Detect which cell encompasses the target text, then output its [x, y] center coordinate. 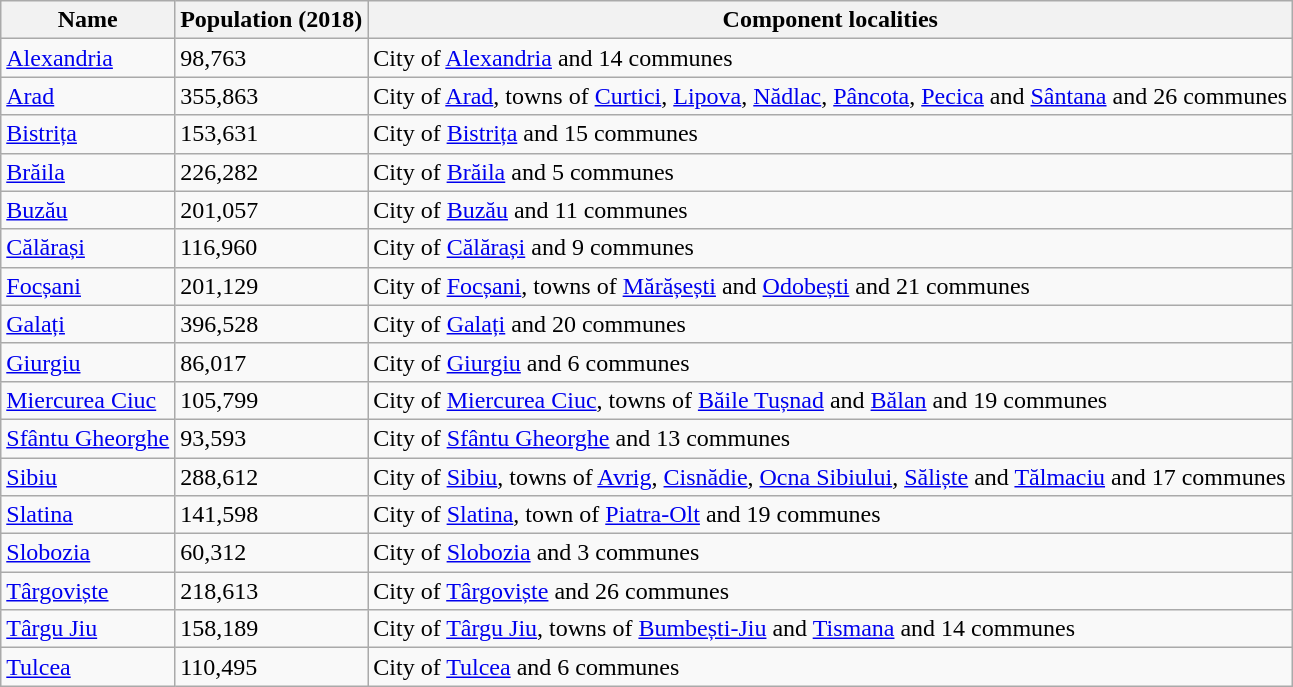
City of Slatina, town of Piatra-Olt and 19 communes [830, 515]
Sfântu Gheorghe [88, 438]
City of Sibiu, towns of Avrig, Cisnădie, Ocna Sibiului, Săliște and Tălmaciu and 17 communes [830, 477]
110,495 [272, 667]
City of Slobozia and 3 communes [830, 553]
Călărași [88, 248]
86,017 [272, 362]
City of Sfântu Gheorghe and 13 communes [830, 438]
Târgoviște [88, 591]
201,057 [272, 210]
288,612 [272, 477]
Slobozia [88, 553]
City of Brăila and 5 communes [830, 172]
Târgu Jiu [88, 629]
153,631 [272, 134]
City of Alexandria and 14 communes [830, 58]
City of Târgu Jiu, towns of Bumbești-Jiu and Tismana and 14 communes [830, 629]
116,960 [272, 248]
141,598 [272, 515]
City of Buzău and 11 communes [830, 210]
105,799 [272, 400]
355,863 [272, 96]
93,593 [272, 438]
Giurgiu [88, 362]
City of Focșani, towns of Mărășești and Odobești and 21 communes [830, 286]
201,129 [272, 286]
Slatina [88, 515]
City of Bistrița and 15 communes [830, 134]
Buzău [88, 210]
Bistrița [88, 134]
Population (2018) [272, 20]
218,613 [272, 591]
396,528 [272, 324]
158,189 [272, 629]
Focșani [88, 286]
60,312 [272, 553]
Arad [88, 96]
City of Giurgiu and 6 communes [830, 362]
226,282 [272, 172]
98,763 [272, 58]
Tulcea [88, 667]
City of Târgoviște and 26 communes [830, 591]
City of Galați and 20 communes [830, 324]
Alexandria [88, 58]
City of Arad, towns of Curtici, Lipova, Nădlac, Pâncota, Pecica and Sântana and 26 communes [830, 96]
Miercurea Ciuc [88, 400]
City of Călărași and 9 communes [830, 248]
Sibiu [88, 477]
Brăila [88, 172]
City of Miercurea Ciuc, towns of Băile Tușnad and Bălan and 19 communes [830, 400]
City of Tulcea and 6 communes [830, 667]
Component localities [830, 20]
Galați [88, 324]
Name [88, 20]
